Provide the [X, Y] coordinate of the cell's center where the given text is located.  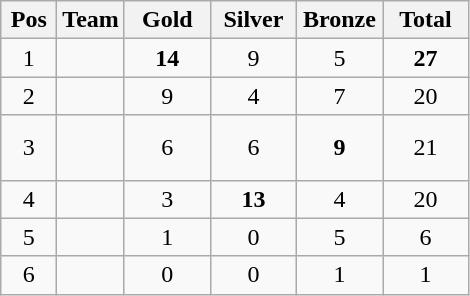
Pos [29, 20]
Silver [253, 20]
Total [426, 20]
Bronze [339, 20]
Team [91, 20]
Gold [167, 20]
21 [426, 148]
14 [167, 58]
27 [426, 58]
7 [339, 96]
13 [253, 199]
2 [29, 96]
